Pinpoint the cell where the given text exists, returning its [X, Y] midpoint coordinate. 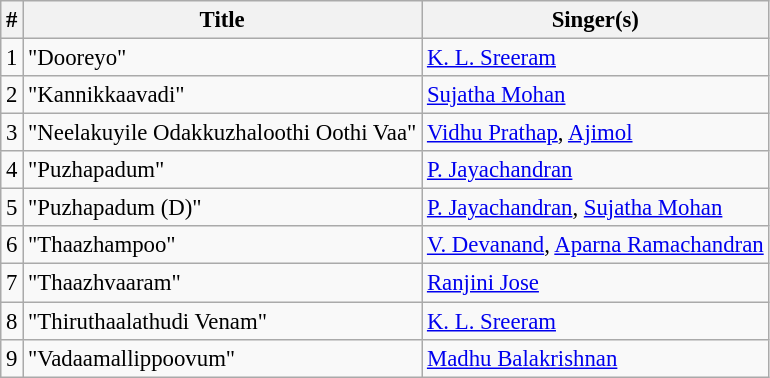
Ranjini Jose [596, 283]
"Kannikkaavadi" [222, 95]
"Puzhapadum (D)" [222, 208]
"Puzhapadum" [222, 170]
Title [222, 20]
8 [12, 321]
P. Jayachandran, Sujatha Mohan [596, 208]
"Dooreyo" [222, 58]
P. Jayachandran [596, 170]
Sujatha Mohan [596, 95]
3 [12, 133]
V. Devanand, Aparna Ramachandran [596, 245]
"Neelakuyile Odakkuzhaloothi Oothi Vaa" [222, 133]
"Vadaamallippoovum" [222, 358]
Madhu Balakrishnan [596, 358]
4 [12, 170]
5 [12, 208]
6 [12, 245]
Singer(s) [596, 20]
9 [12, 358]
"Thiruthaalathudi Venam" [222, 321]
# [12, 20]
"Thaazhvaaram" [222, 283]
2 [12, 95]
7 [12, 283]
Vidhu Prathap, Ajimol [596, 133]
1 [12, 58]
"Thaazhampoo" [222, 245]
